Return [X, Y] of the center of cell containing provided text 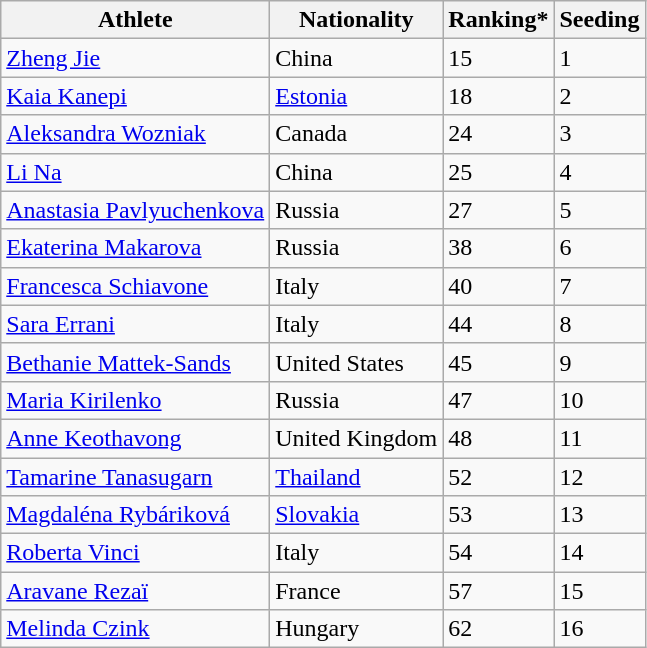
11 [600, 438]
16 [600, 629]
Francesca Schiavone [136, 286]
9 [600, 362]
Aleksandra Wozniak [136, 134]
Melinda Czink [136, 629]
Anne Keothavong [136, 438]
52 [498, 477]
18 [498, 96]
7 [600, 286]
27 [498, 210]
Athlete [136, 20]
57 [498, 591]
54 [498, 553]
47 [498, 400]
38 [498, 248]
Zheng Jie [136, 58]
France [356, 591]
Bethanie Mattek-Sands [136, 362]
24 [498, 134]
5 [600, 210]
Hungary [356, 629]
Li Na [136, 172]
44 [498, 324]
25 [498, 172]
40 [498, 286]
10 [600, 400]
Magdaléna Rybáriková [136, 515]
Aravane Rezaï [136, 591]
Ekaterina Makarova [136, 248]
14 [600, 553]
4 [600, 172]
Nationality [356, 20]
United Kingdom [356, 438]
45 [498, 362]
Anastasia Pavlyuchenkova [136, 210]
8 [600, 324]
62 [498, 629]
2 [600, 96]
Sara Errani [136, 324]
Maria Kirilenko [136, 400]
Tamarine Tanasugarn [136, 477]
3 [600, 134]
Seeding [600, 20]
Ranking* [498, 20]
Roberta Vinci [136, 553]
6 [600, 248]
Canada [356, 134]
Slovakia [356, 515]
13 [600, 515]
1 [600, 58]
United States [356, 362]
Kaia Kanepi [136, 96]
53 [498, 515]
Thailand [356, 477]
12 [600, 477]
48 [498, 438]
Estonia [356, 96]
